Return the [x, y] coordinate for the center point of the cell that contains the specified text.  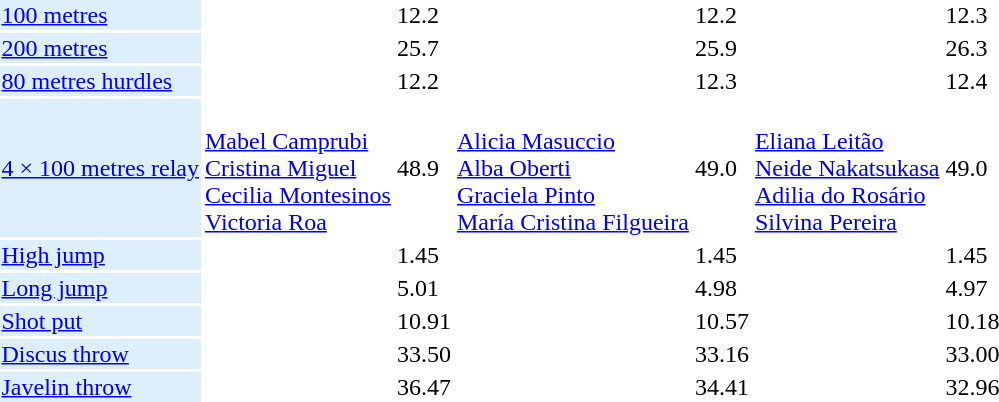
100 metres [100, 15]
10.91 [424, 321]
5.01 [424, 288]
49.0 [722, 168]
25.9 [722, 48]
Alicia MasuccioAlba ObertiGraciela PintoMaría Cristina Filgueira [572, 168]
200 metres [100, 48]
33.16 [722, 354]
Discus throw [100, 354]
25.7 [424, 48]
33.50 [424, 354]
48.9 [424, 168]
High jump [100, 255]
4.98 [722, 288]
Eliana LeitãoNeide NakatsukasaAdilia do RosárioSilvina Pereira [847, 168]
Javelin throw [100, 387]
36.47 [424, 387]
Long jump [100, 288]
Shot put [100, 321]
34.41 [722, 387]
10.57 [722, 321]
Mabel CamprubiCristina MiguelCecilia MontesinosVictoria Roa [298, 168]
80 metres hurdles [100, 81]
4 × 100 metres relay [100, 168]
12.3 [722, 81]
